Detect which cell encompasses the target text, then output its (X, Y) center coordinate. 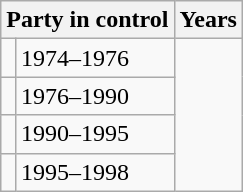
1976–1990 (94, 96)
1974–1976 (94, 58)
1990–1995 (94, 134)
Years (208, 20)
1995–1998 (94, 172)
Party in control (88, 20)
